Determine the [X, Y] coordinate at the center of the cell enclosing the given text.  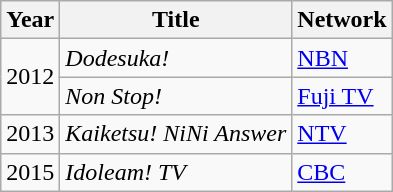
2013 [30, 134]
2015 [30, 172]
Kaiketsu! NiNi Answer [176, 134]
NTV [342, 134]
Network [342, 20]
Fuji TV [342, 96]
Dodesuka! [176, 58]
CBC [342, 172]
NBN [342, 58]
Title [176, 20]
Year [30, 20]
Non Stop! [176, 96]
Idoleam! TV [176, 172]
2012 [30, 77]
